From the cell containing the given text, extract its center point as [x, y] coordinate. 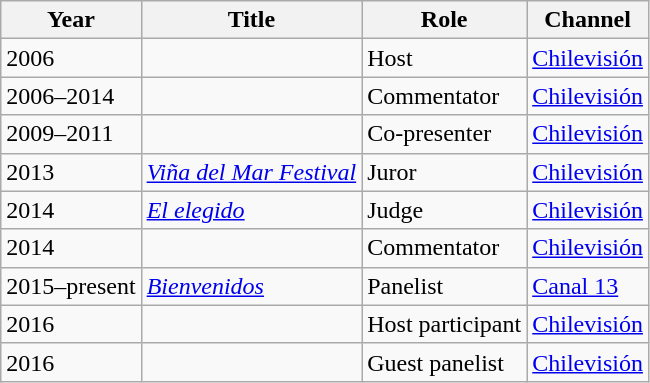
Channel [588, 20]
Judge [444, 210]
Viña del Mar Festival [252, 172]
2015–present [71, 286]
Juror [444, 172]
Host participant [444, 324]
Bienvenidos [252, 286]
2013 [71, 172]
Co-presenter [444, 134]
2006–2014 [71, 96]
2009–2011 [71, 134]
Host [444, 58]
2006 [71, 58]
El elegido [252, 210]
Panelist [444, 286]
Guest panelist [444, 362]
Year [71, 20]
Title [252, 20]
Canal 13 [588, 286]
Role [444, 20]
